Search for the cell housing the specified text and yield its [x, y] center coordinate. 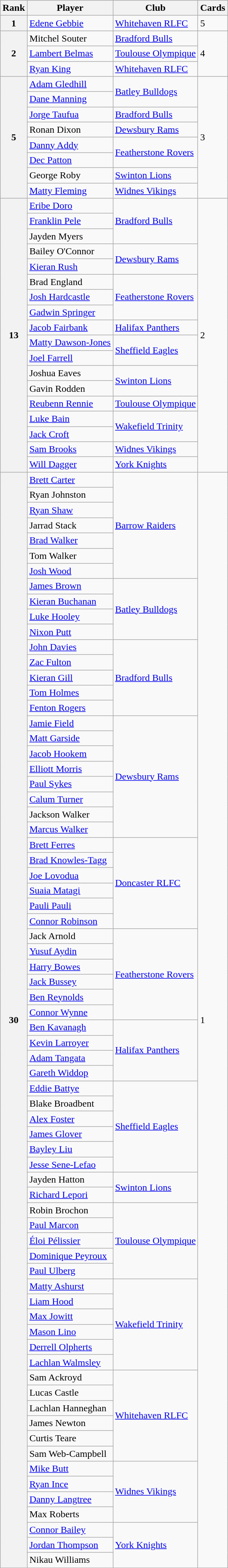
Joe Lovodua [70, 875]
Jackson Walker [70, 814]
Yusuf Aydin [70, 952]
Jorge Taufua [70, 114]
Curtis Teare [70, 1438]
Brad Walker [70, 541]
Edene Gebbie [70, 23]
Luke Bain [70, 419]
George Roby [70, 175]
Luke Hooley [70, 616]
Dec Patton [70, 160]
Lambert Belmas [70, 54]
Jesse Sene-Lefao [70, 1165]
Suaia Matagi [70, 890]
Josh Wood [70, 571]
Kieran Rush [70, 267]
Ryan Johnston [70, 495]
Jack Bussey [70, 982]
Derrell Olpherts [70, 1347]
Matty Dawson-Jones [70, 343]
Danny Addy [70, 145]
Rank [14, 8]
Nixon Putt [70, 632]
Sam Ackroyd [70, 1377]
Kieran Gill [70, 678]
Ryan Ince [70, 1484]
Matty Fleming [70, 191]
Tom Holmes [70, 693]
James Brown [70, 586]
Max Roberts [70, 1514]
John Davies [70, 647]
Lucas Castle [70, 1392]
Josh Hardcastle [70, 297]
Ben Kavanagh [70, 1027]
James Newton [70, 1423]
Ronan Dixon [70, 130]
Eribe Doro [70, 206]
Brett Ferres [70, 845]
Bayley Liu [70, 1149]
Marcus Walker [70, 830]
Jack Arnold [70, 936]
Joel Farrell [70, 358]
Franklin Pele [70, 221]
Jamie Field [70, 723]
Paul Ulberg [70, 1271]
Gavin Rodden [70, 388]
Zac Fulton [70, 662]
Jack Croft [70, 434]
Jacob Fairbank [70, 327]
Barrow Raiders [155, 525]
Fenton Rogers [70, 708]
Éloi Pélissier [70, 1241]
Reubenn Rennie [70, 403]
Matt Garside [70, 738]
Gareth Widdop [70, 1073]
Connor Bailey [70, 1530]
Connor Wynne [70, 1012]
30 [14, 1020]
Bailey O'Connor [70, 251]
Jordan Thompson [70, 1545]
Blake Broadbent [70, 1103]
Calum Turner [70, 799]
Mitchel Souter [70, 38]
Brad England [70, 282]
James Glover [70, 1134]
Dominique Peyroux [70, 1256]
Mike Butt [70, 1469]
Jayden Myers [70, 236]
Jacob Hookem [70, 754]
Will Dagger [70, 465]
Ryan King [70, 69]
Eddie Battye [70, 1088]
Adam Tangata [70, 1058]
Kevin Larroyer [70, 1043]
Dane Manning [70, 99]
Sam Brooks [70, 449]
Nikau Williams [70, 1560]
Paul Sykes [70, 784]
Brad Knowles-Tagg [70, 860]
Pauli Pauli [70, 906]
Cards [213, 8]
Liam Hood [70, 1301]
Jarrad Stack [70, 525]
Lachlan Hanneghan [70, 1408]
Paul Marcon [70, 1225]
Richard Lepori [70, 1195]
Club [155, 8]
Adam Gledhill [70, 84]
Joshua Eaves [70, 373]
Brett Carter [70, 480]
Harry Bowes [70, 967]
Gadwin Springer [70, 312]
Matty Ashurst [70, 1286]
Sam Web-Campbell [70, 1454]
Connor Robinson [70, 921]
Jayden Hatton [70, 1180]
3 [213, 137]
Kieran Buchanan [70, 601]
Alex Foster [70, 1119]
Ryan Shaw [70, 510]
Mason Lino [70, 1332]
13 [14, 335]
Ben Reynolds [70, 997]
Player [70, 8]
Lachlan Walmsley [70, 1362]
4 [213, 54]
Elliott Morris [70, 769]
Robin Brochon [70, 1210]
Tom Walker [70, 556]
Danny Langtree [70, 1499]
Max Jowitt [70, 1317]
Doncaster RLFC [155, 883]
